For the text-containing cell, return its midpoint in (X, Y) coordinate format. 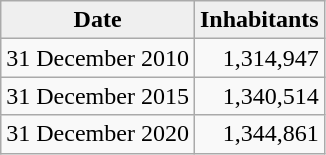
31 December 2015 (98, 96)
31 December 2010 (98, 58)
1,314,947 (259, 58)
Inhabitants (259, 20)
31 December 2020 (98, 134)
1,340,514 (259, 96)
1,344,861 (259, 134)
Date (98, 20)
